Scan for the cell matching the given text and deliver its (x, y) coordinate at center. 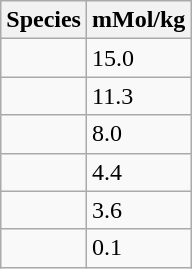
8.0 (138, 134)
15.0 (138, 58)
11.3 (138, 96)
mMol/kg (138, 20)
Species (44, 20)
4.4 (138, 172)
0.1 (138, 248)
3.6 (138, 210)
